Pinpoint the cell where the given text exists, returning its [X, Y] midpoint coordinate. 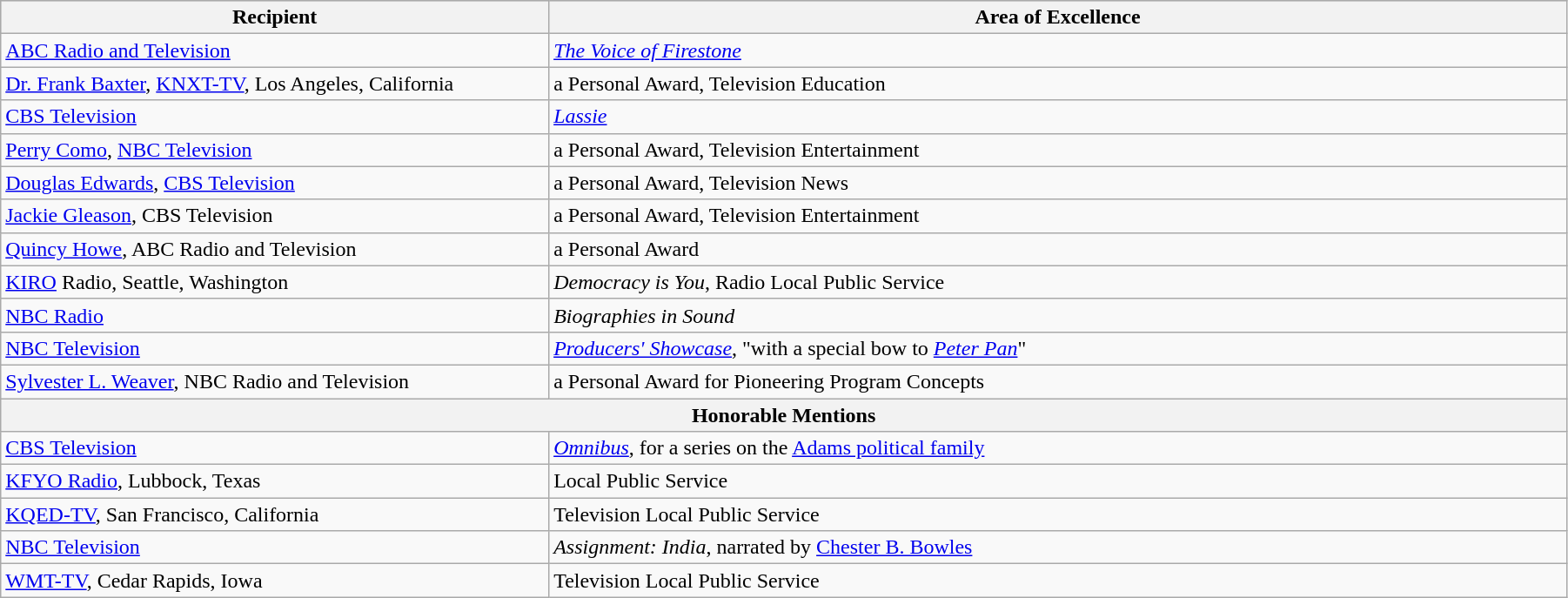
Quincy Howe, ABC Radio and Television [275, 249]
Lassie [1058, 117]
ABC Radio and Television [275, 50]
Perry Como, NBC Television [275, 150]
Biographies in Sound [1058, 315]
a Personal Award for Pioneering Program Concepts [1058, 381]
Jackie Gleason, CBS Television [275, 216]
Area of Excellence [1058, 17]
Assignment: India, narrated by Chester B. Bowles [1058, 548]
Sylvester L. Weaver, NBC Radio and Television [275, 381]
WMT-TV, Cedar Rapids, Iowa [275, 581]
Dr. Frank Baxter, KNXT-TV, Los Angeles, California [275, 84]
Local Public Service [1058, 481]
a Personal Award, Television Education [1058, 84]
Producers' Showcase, "with a special bow to Peter Pan" [1058, 348]
a Personal Award, Television News [1058, 183]
The Voice of Firestone [1058, 50]
KFYO Radio, Lubbock, Texas [275, 481]
Douglas Edwards, CBS Television [275, 183]
NBC Radio [275, 315]
Honorable Mentions [784, 415]
KQED-TV, San Francisco, California [275, 514]
Omnibus, for a series on the Adams political family [1058, 448]
a Personal Award [1058, 249]
Democracy is You, Radio Local Public Service [1058, 282]
Recipient [275, 17]
KIRO Radio, Seattle, Washington [275, 282]
